From the cell containing the given text, extract its center point as (x, y) coordinate. 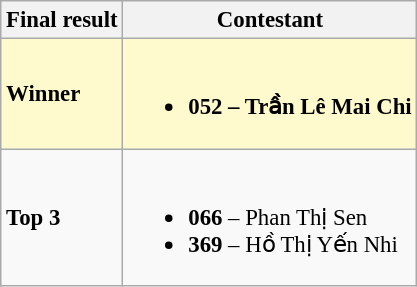
Final result (62, 20)
Top 3 (62, 218)
052 – Trần Lê Mai Chi (270, 94)
Contestant (270, 20)
Winner (62, 94)
066 – Phan Thị Sen369 – Hồ Thị Yến Nhi (270, 218)
